Return the [X, Y] coordinate for the center point of the cell that contains the specified text.  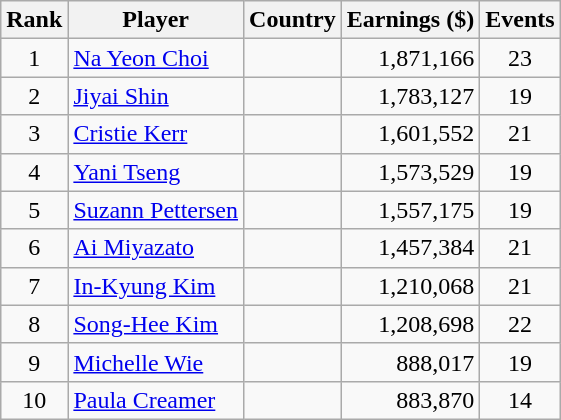
1,210,068 [410, 286]
6 [34, 248]
Earnings ($) [410, 20]
22 [520, 324]
3 [34, 134]
8 [34, 324]
Suzann Pettersen [156, 210]
In-Kyung Kim [156, 286]
Song-Hee Kim [156, 324]
Cristie Kerr [156, 134]
Paula Creamer [156, 400]
1,601,552 [410, 134]
Michelle Wie [156, 362]
9 [34, 362]
Country [293, 20]
1,871,166 [410, 58]
1,457,384 [410, 248]
4 [34, 172]
14 [520, 400]
Events [520, 20]
883,870 [410, 400]
1,783,127 [410, 96]
Jiyai Shin [156, 96]
1,573,529 [410, 172]
5 [34, 210]
7 [34, 286]
Yani Tseng [156, 172]
Rank [34, 20]
1,208,698 [410, 324]
1 [34, 58]
Ai Miyazato [156, 248]
Player [156, 20]
2 [34, 96]
Na Yeon Choi [156, 58]
1,557,175 [410, 210]
23 [520, 58]
888,017 [410, 362]
10 [34, 400]
